Find where the given text appears and provide that cell's center as (x, y) coordinate. 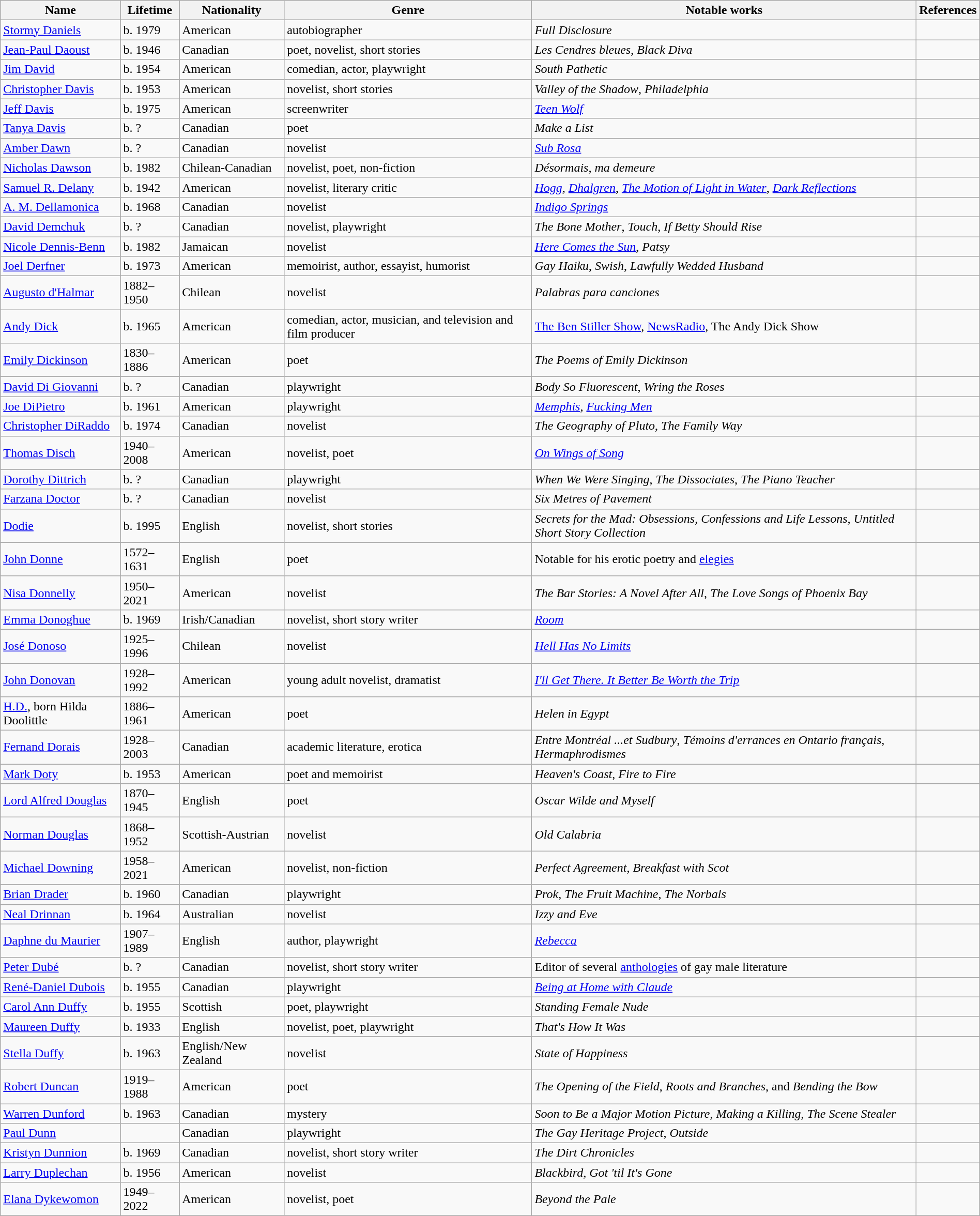
Désormais, ma demeure (724, 168)
b. 1961 (150, 406)
1950–2021 (150, 592)
b. 1975 (150, 109)
Australian (232, 914)
Rebecca (724, 941)
Samuel R. Delany (60, 187)
b. 1960 (150, 894)
Daphne du Maurier (60, 941)
The Bar Stories: A Novel After All, The Love Songs of Phoenix Bay (724, 592)
b. 1946 (150, 50)
On Wings of Song (724, 453)
poet, novelist, short stories (408, 50)
John Donne (60, 559)
Full Disclosure (724, 30)
Jeff Davis (60, 109)
Christopher DiRaddo (60, 426)
Notable works (724, 10)
Warren Dunford (60, 1113)
Robert Duncan (60, 1087)
Nicholas Dawson (60, 168)
René-Daniel Dubois (60, 987)
1928–1992 (150, 679)
b. 1974 (150, 426)
Jean-Paul Daoust (60, 50)
comedian, actor, musician, and television and film producer (408, 327)
b. 1933 (150, 1026)
David Demchuk (60, 226)
Thomas Disch (60, 453)
1940–2008 (150, 453)
Christopher Davis (60, 89)
Perfect Agreement, Breakfast with Scot (724, 868)
Room (724, 619)
autobiographer (408, 30)
References (948, 10)
Emma Donoghue (60, 619)
Oscar Wilde and Myself (724, 800)
Indigo Springs (724, 207)
The Dirt Chronicles (724, 1153)
The Opening of the Field, Roots and Branches, and Bending the Bow (724, 1087)
The Poems of Emily Dickinson (724, 360)
The Bone Mother, Touch, If Betty Should Rise (724, 226)
State of Happiness (724, 1053)
Nisa Donnelly (60, 592)
The Ben Stiller Show, NewsRadio, The Andy Dick Show (724, 327)
1949–2022 (150, 1199)
1830–1886 (150, 360)
novelist, non-fiction (408, 868)
A. M. Dellamonica (60, 207)
English/New Zealand (232, 1053)
Dodie (60, 525)
Here Comes the Sun, Patsy (724, 247)
Lord Alfred Douglas (60, 800)
b. 1979 (150, 30)
Memphis, Fucking Men (724, 406)
1925–1996 (150, 646)
Kristyn Dunnion (60, 1153)
Soon to Be a Major Motion Picture, Making a Killing, The Scene Stealer (724, 1113)
Jim David (60, 69)
novelist, poet, non-fiction (408, 168)
Larry Duplechan (60, 1173)
Six Metres of Pavement (724, 499)
novelist, literary critic (408, 187)
poet, playwright (408, 1007)
David Di Giovanni (60, 387)
José Donoso (60, 646)
Amber Dawn (60, 148)
I'll Get There. It Better Be Worth the Trip (724, 679)
Dorothy Dittrich (60, 479)
mystery (408, 1113)
Paul Dunn (60, 1133)
Stella Duffy (60, 1053)
Helen in Egypt (724, 713)
Body So Fluorescent, Wring the Roses (724, 387)
Being at Home with Claude (724, 987)
Carol Ann Duffy (60, 1007)
John Donovan (60, 679)
Gay Haiku, Swish, Lawfully Wedded Husband (724, 266)
Prok, The Fruit Machine, The Norbals (724, 894)
Name (60, 10)
Tanya Davis (60, 128)
Maureen Duffy (60, 1026)
Valley of the Shadow, Philadelphia (724, 89)
Chilean-Canadian (232, 168)
poet and memoirist (408, 774)
Beyond the Pale (724, 1199)
1958–2021 (150, 868)
Teen Wolf (724, 109)
Emily Dickinson (60, 360)
H.D., born Hilda Doolittle (60, 713)
1868–1952 (150, 834)
That's How It Was (724, 1026)
Old Calabria (724, 834)
Joe DiPietro (60, 406)
Make a List (724, 128)
Irish/Canadian (232, 619)
Farzana Doctor (60, 499)
1572–1631 (150, 559)
Lifetime (150, 10)
Les Cendres bleues, Black Diva (724, 50)
Fernand Dorais (60, 748)
b. 1956 (150, 1173)
comedian, actor, playwright (408, 69)
Neal Drinnan (60, 914)
Jamaican (232, 247)
Andy Dick (60, 327)
Augusto d'Halmar (60, 293)
Editor of several anthologies of gay male literature (724, 967)
Notable for his erotic poetry and elegies (724, 559)
academic literature, erotica (408, 748)
b. 1965 (150, 327)
Blackbird, Got 'til It's Gone (724, 1173)
Secrets for the Mad: Obsessions, Confessions and Life Lessons, Untitled Short Story Collection (724, 525)
Stormy Daniels (60, 30)
1882–1950 (150, 293)
Elana Dykewomon (60, 1199)
1870–1945 (150, 800)
screenwriter (408, 109)
Hell Has No Limits (724, 646)
Nationality (232, 10)
b. 1968 (150, 207)
Brian Drader (60, 894)
Nicole Dennis-Benn (60, 247)
novelist, poet, playwright (408, 1026)
Peter Dubé (60, 967)
The Geography of Pluto, The Family Way (724, 426)
b. 1942 (150, 187)
Genre (408, 10)
young adult novelist, dramatist (408, 679)
Izzy and Eve (724, 914)
1886–1961 (150, 713)
Palabras para canciones (724, 293)
b. 1973 (150, 266)
1928–2003 (150, 748)
memoirist, author, essayist, humorist (408, 266)
b. 1995 (150, 525)
Norman Douglas (60, 834)
Sub Rosa (724, 148)
When We Were Singing, The Dissociates, The Piano Teacher (724, 479)
Heaven's Coast, Fire to Fire (724, 774)
Scottish-Austrian (232, 834)
b. 1954 (150, 69)
Michael Downing (60, 868)
1919–1988 (150, 1087)
b. 1964 (150, 914)
novelist, playwright (408, 226)
Joel Derfner (60, 266)
South Pathetic (724, 69)
Mark Doty (60, 774)
Standing Female Nude (724, 1007)
1907–1989 (150, 941)
Scottish (232, 1007)
The Gay Heritage Project, Outside (724, 1133)
Entre Montréal ...et Sudbury, Témoins d'errances en Ontario français, Hermaphrodismes (724, 748)
author, playwright (408, 941)
Hogg, Dhalgren, The Motion of Light in Water, Dark Reflections (724, 187)
